Find where the given text appears and provide that cell's center as [x, y] coordinate. 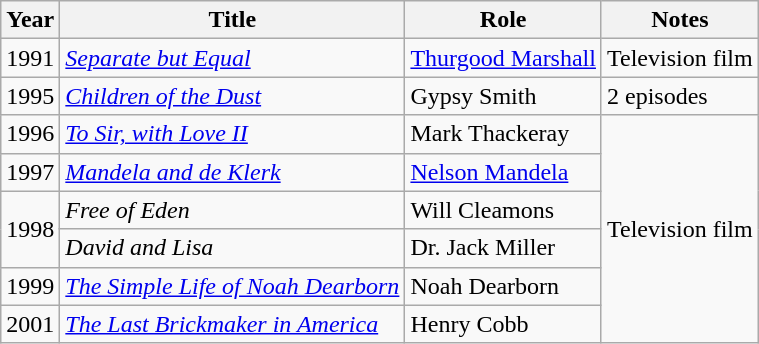
Henry Cobb [504, 324]
Separate but Equal [232, 58]
1996 [30, 134]
Mark Thackeray [504, 134]
Notes [680, 20]
David and Lisa [232, 248]
Title [232, 20]
Year [30, 20]
Children of the Dust [232, 96]
1999 [30, 286]
Gypsy Smith [504, 96]
2001 [30, 324]
Mandela and de Klerk [232, 172]
The Simple Life of Noah Dearborn [232, 286]
The Last Brickmaker in America [232, 324]
Role [504, 20]
Free of Eden [232, 210]
Nelson Mandela [504, 172]
Will Cleamons [504, 210]
1998 [30, 229]
Noah Dearborn [504, 286]
2 episodes [680, 96]
1995 [30, 96]
Dr. Jack Miller [504, 248]
1991 [30, 58]
To Sir, with Love II [232, 134]
Thurgood Marshall [504, 58]
1997 [30, 172]
